Detect which cell encompasses the target text, then output its [X, Y] center coordinate. 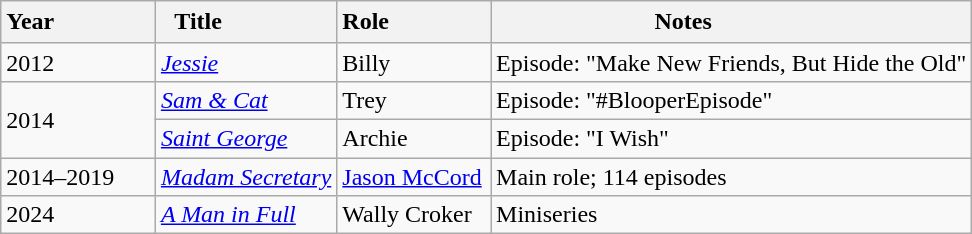
2024 [78, 215]
Episode: "#BlooperEpisode" [732, 100]
Saint George [246, 138]
2012 [78, 62]
Jason McCord [414, 177]
Episode: "Make New Friends, But Hide the Old" [732, 62]
Wally Croker [414, 215]
Year [78, 22]
A Man in Full [246, 215]
Miniseries [732, 215]
2014 [78, 119]
Role [414, 22]
Notes [732, 22]
Jessie [246, 62]
Sam & Cat [246, 100]
Archie [414, 138]
Title [246, 22]
Episode: "I Wish" [732, 138]
Trey [414, 100]
2014–2019 [78, 177]
Billy [414, 62]
Main role; 114 episodes [732, 177]
Madam Secretary [246, 177]
